Search for the cell housing the specified text and yield its [x, y] center coordinate. 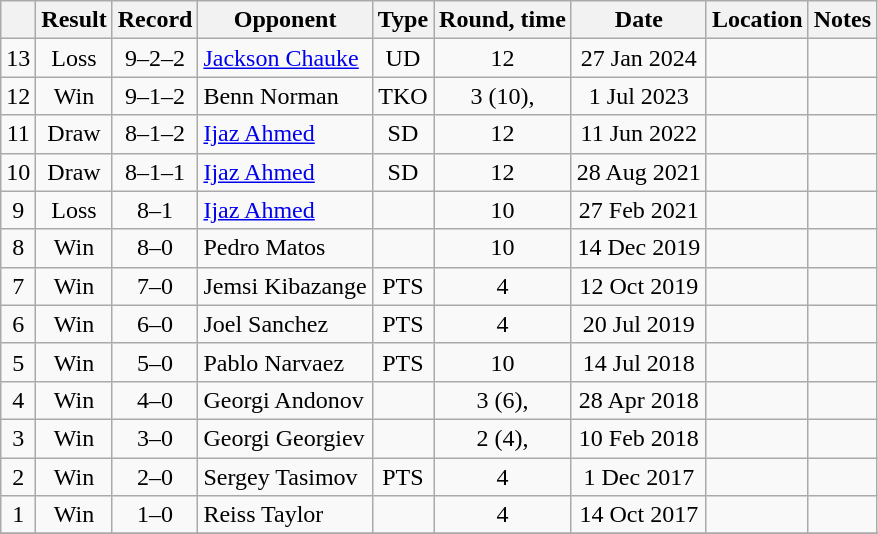
Opponent [285, 20]
9 [18, 210]
Type [402, 20]
2 (4), [503, 438]
3 [18, 438]
28 Aug 2021 [638, 172]
Georgi Georgiev [285, 438]
8–0 [155, 248]
1 Dec 2017 [638, 477]
Pedro Matos [285, 248]
Pablo Narvaez [285, 362]
9–2–2 [155, 58]
Joel Sanchez [285, 324]
3 (6), [503, 400]
6–0 [155, 324]
28 Apr 2018 [638, 400]
TKO [402, 96]
9–1–2 [155, 96]
14 Oct 2017 [638, 515]
2–0 [155, 477]
Date [638, 20]
27 Feb 2021 [638, 210]
10 Feb 2018 [638, 438]
Reiss Taylor [285, 515]
5 [18, 362]
Result [74, 20]
5–0 [155, 362]
14 Jul 2018 [638, 362]
Location [757, 20]
8–1–1 [155, 172]
4–0 [155, 400]
8 [18, 248]
11 [18, 134]
1 Jul 2023 [638, 96]
6 [18, 324]
1–0 [155, 515]
Jemsi Kibazange [285, 286]
3 (10), [503, 96]
Round, time [503, 20]
Benn Norman [285, 96]
8–1 [155, 210]
Sergey Tasimov [285, 477]
8–1–2 [155, 134]
Record [155, 20]
11 Jun 2022 [638, 134]
Georgi Andonov [285, 400]
2 [18, 477]
12 Oct 2019 [638, 286]
13 [18, 58]
14 Dec 2019 [638, 248]
Notes [842, 20]
20 Jul 2019 [638, 324]
7 [18, 286]
UD [402, 58]
7–0 [155, 286]
1 [18, 515]
Jackson Chauke [285, 58]
3–0 [155, 438]
27 Jan 2024 [638, 58]
